Return the (x, y) coordinate for the center point of the cell that contains the specified text.  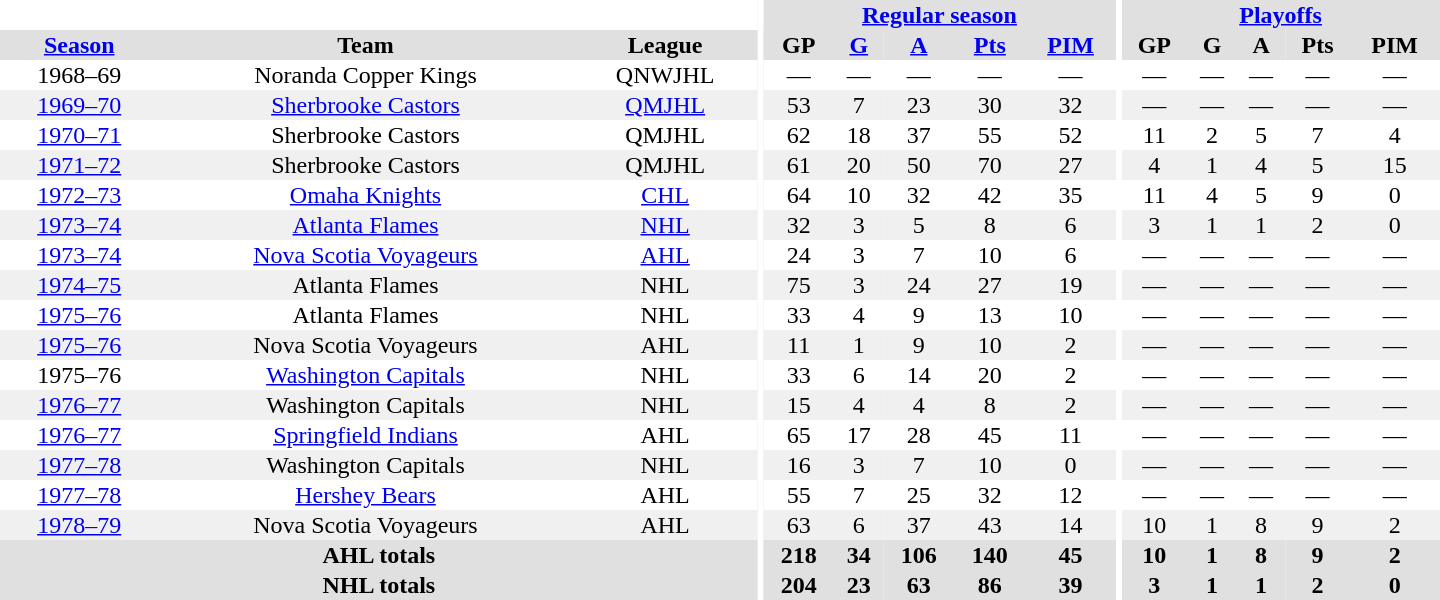
Omaha Knights (365, 195)
16 (798, 465)
Noranda Copper Kings (365, 75)
42 (990, 195)
204 (798, 585)
12 (1070, 495)
CHL (666, 195)
1971–72 (79, 165)
17 (858, 435)
League (666, 45)
13 (990, 315)
1972–73 (79, 195)
61 (798, 165)
70 (990, 165)
18 (858, 135)
65 (798, 435)
35 (1070, 195)
86 (990, 585)
52 (1070, 135)
30 (990, 105)
Hershey Bears (365, 495)
50 (918, 165)
1970–71 (79, 135)
25 (918, 495)
QNWJHL (666, 75)
106 (918, 555)
NHL totals (379, 585)
62 (798, 135)
1978–79 (79, 525)
39 (1070, 585)
Team (365, 45)
43 (990, 525)
19 (1070, 285)
140 (990, 555)
Playoffs (1280, 15)
64 (798, 195)
1969–70 (79, 105)
Season (79, 45)
Springfield Indians (365, 435)
AHL totals (379, 555)
34 (858, 555)
53 (798, 105)
218 (798, 555)
28 (918, 435)
Regular season (940, 15)
1974–75 (79, 285)
1968–69 (79, 75)
75 (798, 285)
